Return [X, Y] of the center of cell containing provided text 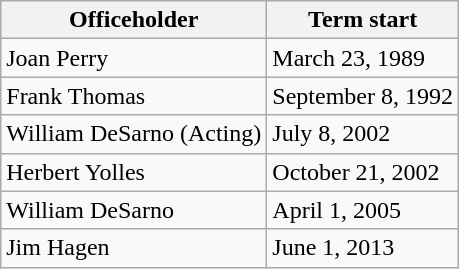
September 8, 1992 [363, 96]
Officeholder [134, 20]
Herbert Yolles [134, 172]
April 1, 2005 [363, 210]
Joan Perry [134, 58]
October 21, 2002 [363, 172]
July 8, 2002 [363, 134]
June 1, 2013 [363, 248]
Jim Hagen [134, 248]
Term start [363, 20]
Frank Thomas [134, 96]
March 23, 1989 [363, 58]
William DeSarno [134, 210]
William DeSarno (Acting) [134, 134]
